Search for the cell housing the specified text and yield its (X, Y) center coordinate. 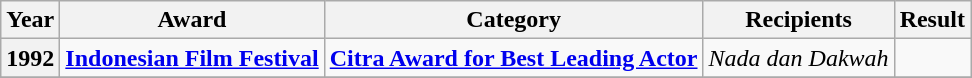
1992 (30, 58)
Year (30, 20)
Award (192, 20)
Nada dan Dakwah (798, 58)
Indonesian Film Festival (192, 58)
Category (514, 20)
Citra Award for Best Leading Actor (514, 58)
Recipients (798, 20)
Result (932, 20)
